For the text-containing cell, return its midpoint in [X, Y] coordinate format. 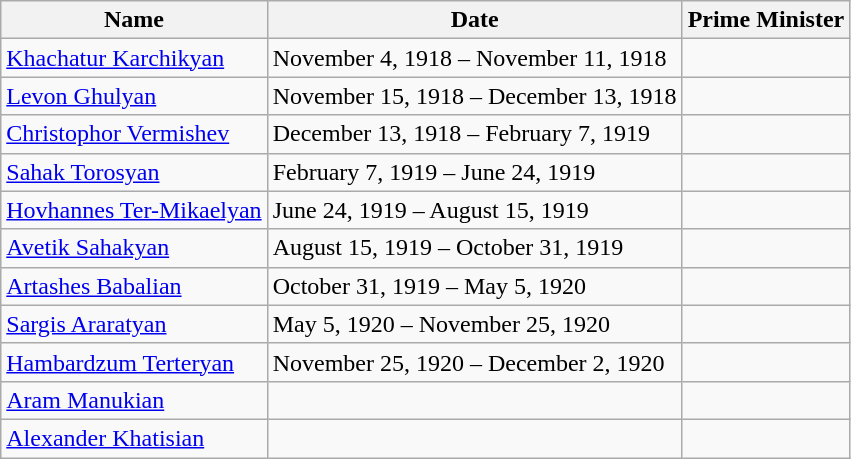
Khachatur Karchikyan [134, 58]
February 7, 1919 – June 24, 1919 [474, 172]
Prime Minister [766, 20]
November 25, 1920 – December 2, 1920 [474, 362]
Sahak Torosyan [134, 172]
June 24, 1919 – August 15, 1919 [474, 210]
Christophor Vermishev [134, 134]
Hambardzum Terteryan [134, 362]
Aram Manukian [134, 400]
Date [474, 20]
May 5, 1920 – November 25, 1920 [474, 324]
December 13, 1918 – February 7, 1919 [474, 134]
November 4, 1918 – November 11, 1918 [474, 58]
October 31, 1919 – May 5, 1920 [474, 286]
August 15, 1919 – October 31, 1919 [474, 248]
Levon Ghulyan [134, 96]
Avetik Sahakyan [134, 248]
Alexander Khatisian [134, 438]
November 15, 1918 – December 13, 1918 [474, 96]
Sargis Araratyan [134, 324]
Hovhannes Ter-Mikaelyan [134, 210]
Name [134, 20]
Artashes Babalian [134, 286]
